For the text-containing cell, return its midpoint in [x, y] coordinate format. 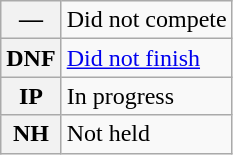
— [31, 20]
Did not finish [146, 58]
IP [31, 96]
DNF [31, 58]
NH [31, 134]
Not held [146, 134]
In progress [146, 96]
Did not compete [146, 20]
